Capture the cell that displays the provided text and extract its (x, y) central coordinate. 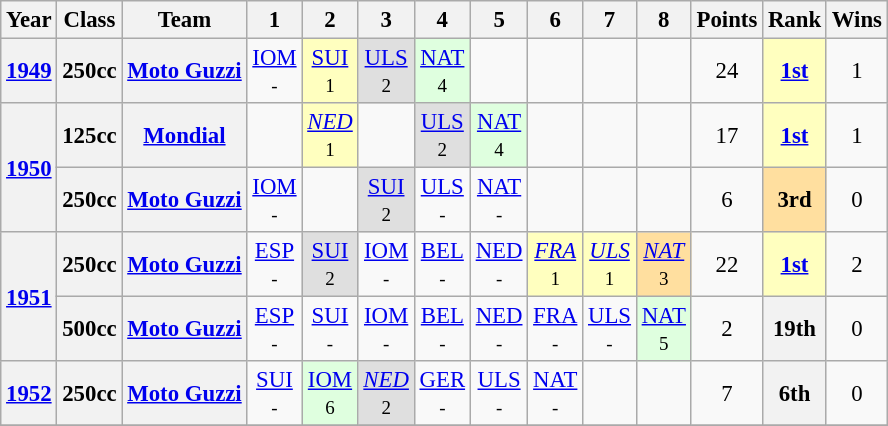
8 (664, 20)
NAT5 (664, 330)
17 (726, 136)
NAT- (498, 200)
Points (726, 20)
1951 (29, 296)
Rank (795, 20)
3rd (795, 200)
500cc (90, 330)
FRA1 (556, 264)
24 (726, 72)
4 (442, 20)
FRA- (556, 330)
Wins (856, 20)
NAT3 (664, 264)
7 (610, 20)
Team (184, 20)
5 (498, 20)
125cc (90, 136)
Year (29, 20)
Mondial (184, 136)
22 (726, 264)
1950 (29, 168)
19th (795, 330)
Class (90, 20)
3 (386, 20)
NED1 (330, 136)
1949 (29, 72)
SUI- (330, 330)
SUI1 (330, 72)
ULS1 (610, 264)
